Capture the cell that displays the provided text and extract its [X, Y] central coordinate. 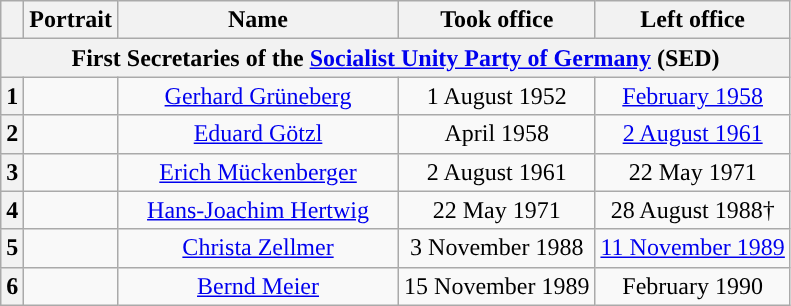
2 [12, 134]
Gerhard Grüneberg [258, 96]
5 [12, 248]
4 [12, 210]
Hans-Joachim Hertwig [258, 210]
Name [258, 20]
Christa Zellmer [258, 248]
Eduard Götzl [258, 134]
February 1990 [692, 286]
1 [12, 96]
28 August 1988† [692, 210]
Took office [497, 20]
6 [12, 286]
3 [12, 172]
Bernd Meier [258, 286]
11 November 1989 [692, 248]
Left office [692, 20]
First Secretaries of the Socialist Unity Party of Germany (SED) [396, 58]
February 1958 [692, 96]
15 November 1989 [497, 286]
Erich Mückenberger [258, 172]
Portrait [71, 20]
1 August 1952 [497, 96]
April 1958 [497, 134]
3 November 1988 [497, 248]
